Find where the given text appears and provide that cell's center as [x, y] coordinate. 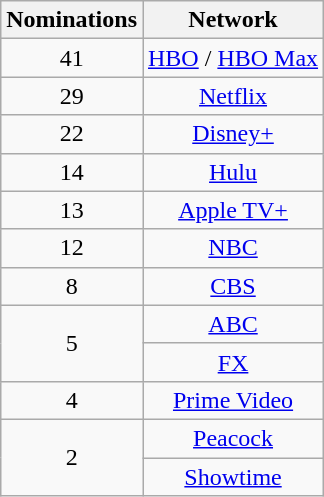
2 [72, 457]
ABC [232, 324]
Apple TV+ [232, 210]
Netflix [232, 96]
Nominations [72, 20]
4 [72, 400]
FX [232, 362]
29 [72, 96]
14 [72, 172]
Peacock [232, 438]
5 [72, 343]
CBS [232, 286]
Disney+ [232, 134]
41 [72, 58]
13 [72, 210]
22 [72, 134]
Showtime [232, 477]
Hulu [232, 172]
8 [72, 286]
NBC [232, 248]
Network [232, 20]
Prime Video [232, 400]
HBO / HBO Max [232, 58]
12 [72, 248]
